Output the [X, Y] coordinate of the center of the cell containing the given text.  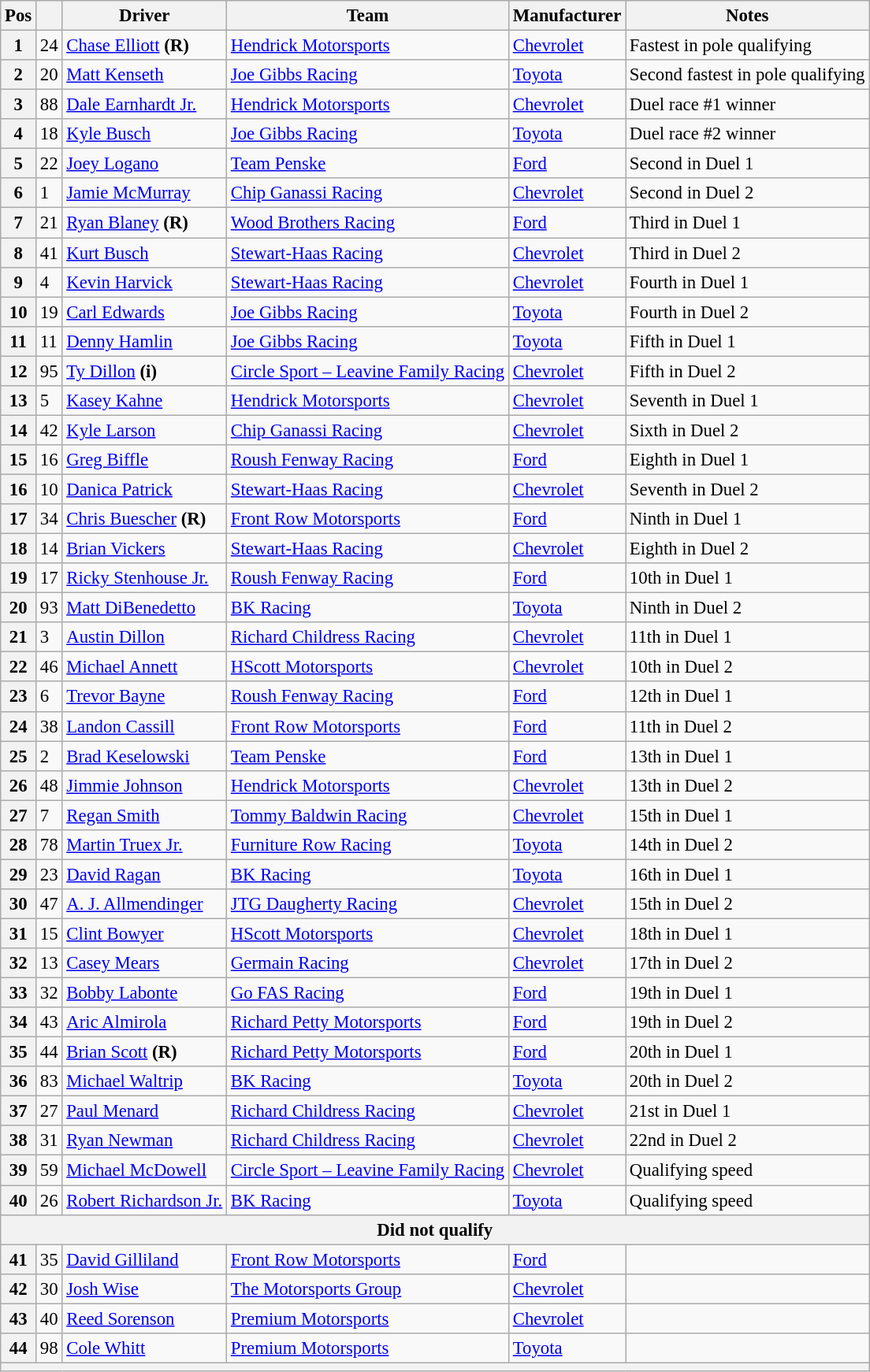
Denny Hamlin [145, 341]
Paul Menard [145, 1111]
9 [19, 282]
Duel race #2 winner [747, 134]
33 [19, 993]
Fifth in Duel 2 [747, 371]
Fifth in Duel 1 [747, 341]
A. J. Allmendinger [145, 904]
Cole Whitt [145, 1348]
David Ragan [145, 874]
Austin Dillon [145, 637]
Duel race #1 winner [747, 105]
98 [49, 1348]
Manufacturer [567, 16]
Fourth in Duel 1 [747, 282]
Fourth in Duel 2 [747, 312]
Driver [145, 16]
17th in Duel 2 [747, 963]
Robert Richardson Jr. [145, 1200]
10th in Duel 2 [747, 667]
Jimmie Johnson [145, 785]
15th in Duel 2 [747, 904]
Landon Cassill [145, 726]
16th in Duel 1 [747, 874]
Wood Brothers Racing [368, 223]
Aric Almirola [145, 1022]
Ty Dillon (i) [145, 371]
20th in Duel 1 [747, 1052]
12th in Duel 1 [747, 697]
Bobby Labonte [145, 993]
11th in Duel 2 [747, 726]
12 [19, 371]
46 [49, 667]
Jamie McMurray [145, 193]
Second in Duel 1 [747, 164]
47 [49, 904]
Dale Earnhardt Jr. [145, 105]
Second in Duel 2 [747, 193]
Kyle Busch [145, 134]
10th in Duel 1 [747, 578]
Ryan Blaney (R) [145, 223]
Third in Duel 1 [747, 223]
Germain Racing [368, 963]
13th in Duel 2 [747, 785]
29 [19, 874]
19th in Duel 2 [747, 1022]
11th in Duel 1 [747, 637]
48 [49, 785]
Michael Waltrip [145, 1081]
Seventh in Duel 2 [747, 489]
Brian Scott (R) [145, 1052]
Chase Elliott (R) [145, 46]
Matt Kenseth [145, 75]
Michael Annett [145, 667]
Brad Keselowski [145, 756]
Ninth in Duel 2 [747, 608]
JTG Daugherty Racing [368, 904]
Greg Biffle [145, 460]
Josh Wise [145, 1289]
Trevor Bayne [145, 697]
Did not qualify [435, 1229]
95 [49, 371]
The Motorsports Group [368, 1289]
21st in Duel 1 [747, 1111]
78 [49, 845]
Notes [747, 16]
Ryan Newman [145, 1141]
Eighth in Duel 1 [747, 460]
8 [19, 253]
Chris Buescher (R) [145, 519]
Ricky Stenhouse Jr. [145, 578]
83 [49, 1081]
Tommy Baldwin Racing [368, 815]
Team [368, 16]
25 [19, 756]
Ninth in Duel 1 [747, 519]
Kevin Harvick [145, 282]
Kyle Larson [145, 430]
59 [49, 1170]
Carl Edwards [145, 312]
36 [19, 1081]
Fastest in pole qualifying [747, 46]
88 [49, 105]
Pos [19, 16]
Kurt Busch [145, 253]
19th in Duel 1 [747, 993]
Reed Sorenson [145, 1318]
Danica Patrick [145, 489]
Furniture Row Racing [368, 845]
Go FAS Racing [368, 993]
14th in Duel 2 [747, 845]
Martin Truex Jr. [145, 845]
22nd in Duel 2 [747, 1141]
15th in Duel 1 [747, 815]
Clint Bowyer [145, 933]
Casey Mears [145, 963]
20th in Duel 2 [747, 1081]
39 [19, 1170]
David Gilliland [145, 1259]
Kasey Kahne [145, 401]
Matt DiBenedetto [145, 608]
Michael McDowell [145, 1170]
Second fastest in pole qualifying [747, 75]
Sixth in Duel 2 [747, 430]
Eighth in Duel 2 [747, 549]
28 [19, 845]
13th in Duel 1 [747, 756]
Joey Logano [145, 164]
Seventh in Duel 1 [747, 401]
Brian Vickers [145, 549]
18th in Duel 1 [747, 933]
93 [49, 608]
Regan Smith [145, 815]
37 [19, 1111]
Third in Duel 2 [747, 253]
